Provide the [x, y] coordinate of the cell's center where the given text is located.  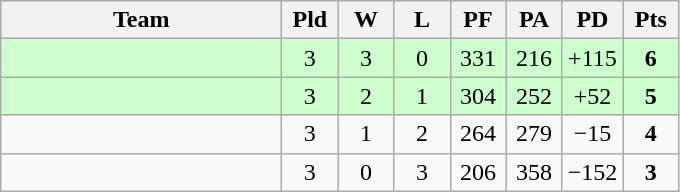
Pld [310, 20]
PA [534, 20]
W [366, 20]
−152 [592, 172]
331 [478, 58]
304 [478, 96]
216 [534, 58]
+115 [592, 58]
358 [534, 172]
PF [478, 20]
252 [534, 96]
206 [478, 172]
−15 [592, 134]
+52 [592, 96]
4 [651, 134]
Pts [651, 20]
PD [592, 20]
264 [478, 134]
L [422, 20]
Team [142, 20]
5 [651, 96]
279 [534, 134]
6 [651, 58]
